Scan for the cell matching the given text and deliver its [x, y] coordinate at center. 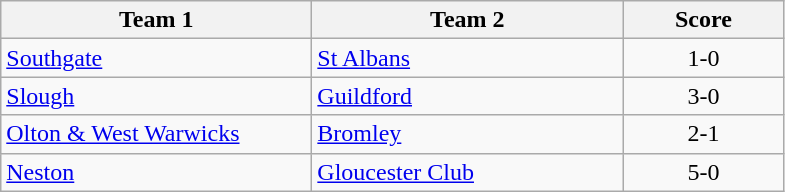
Gloucester Club [468, 172]
Slough [156, 96]
Olton & West Warwicks [156, 134]
Southgate [156, 58]
Score [704, 20]
1-0 [704, 58]
St Albans [468, 58]
Neston [156, 172]
2-1 [704, 134]
Bromley [468, 134]
3-0 [704, 96]
5-0 [704, 172]
Team 1 [156, 20]
Guildford [468, 96]
Team 2 [468, 20]
